Capture the cell that displays the provided text and extract its [X, Y] central coordinate. 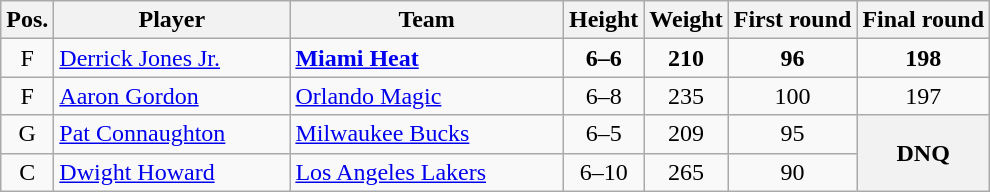
95 [792, 134]
6–10 [603, 172]
DNQ [924, 153]
Dwight Howard [172, 172]
6–5 [603, 134]
First round [792, 20]
90 [792, 172]
197 [924, 96]
Player [172, 20]
209 [686, 134]
Height [603, 20]
Final round [924, 20]
6–8 [603, 96]
Pos. [28, 20]
Los Angeles Lakers [427, 172]
96 [792, 58]
Aaron Gordon [172, 96]
Milwaukee Bucks [427, 134]
6–6 [603, 58]
G [28, 134]
C [28, 172]
235 [686, 96]
100 [792, 96]
Orlando Magic [427, 96]
198 [924, 58]
Weight [686, 20]
Team [427, 20]
Pat Connaughton [172, 134]
Derrick Jones Jr. [172, 58]
210 [686, 58]
Miami Heat [427, 58]
265 [686, 172]
